Output the [x, y] coordinate of the center of the cell containing the given text.  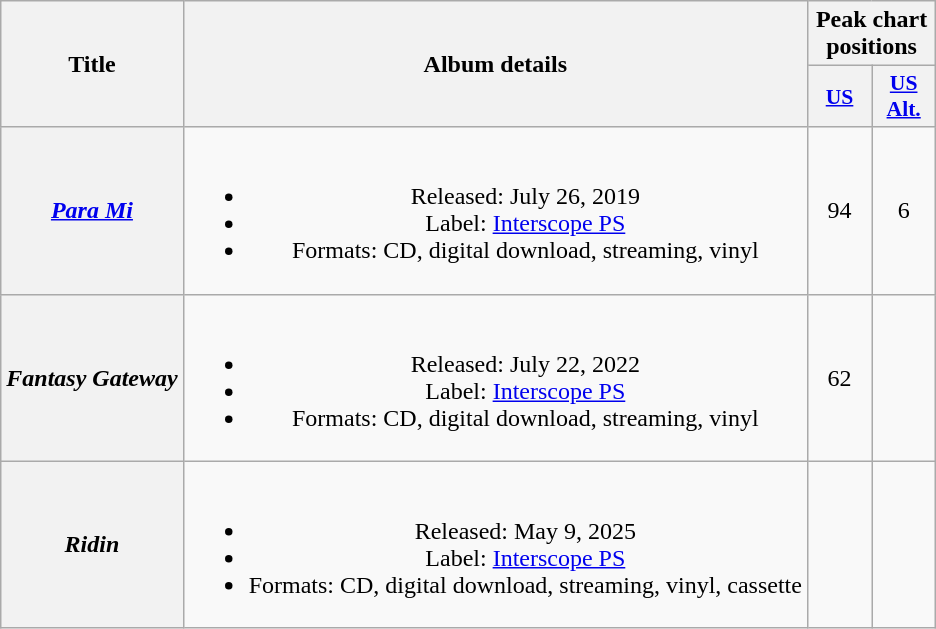
Ridin [92, 544]
Para Mi [92, 210]
62 [839, 378]
94 [839, 210]
US [839, 96]
Album details [495, 64]
Fantasy Gateway [92, 378]
Released: July 22, 2022Label: Interscope PSFormats: CD, digital download, streaming, vinyl [495, 378]
Peak chart positions [871, 34]
Title [92, 64]
6 [904, 210]
USAlt. [904, 96]
Released: May 9, 2025Label: Interscope PSFormats: CD, digital download, streaming, vinyl, cassette [495, 544]
Released: July 26, 2019Label: Interscope PSFormats: CD, digital download, streaming, vinyl [495, 210]
